Extract the (X, Y) coordinate from the center of the cell holding the provided text.  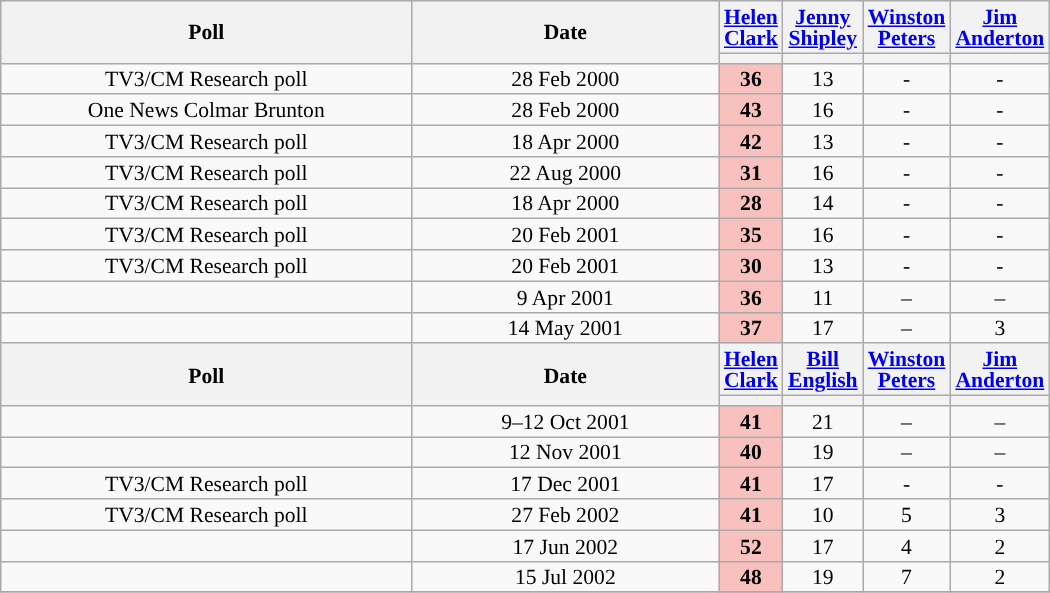
27 Feb 2002 (566, 514)
28 (751, 204)
42 (751, 142)
9 Apr 2001 (566, 296)
10 (823, 514)
15 Jul 2002 (566, 576)
4 (907, 546)
7 (907, 576)
30 (751, 266)
17 Jun 2002 (566, 546)
43 (751, 110)
52 (751, 546)
40 (751, 452)
Jenny Shipley (823, 27)
12 Nov 2001 (566, 452)
14 (823, 204)
22 Aug 2000 (566, 172)
One News Colmar Brunton (206, 110)
17 Dec 2001 (566, 484)
14 May 2001 (566, 328)
31 (751, 172)
21 (823, 422)
9–12 Oct 2001 (566, 422)
5 (907, 514)
37 (751, 328)
35 (751, 234)
Bill English (823, 370)
11 (823, 296)
48 (751, 576)
